Identify which cell holds the provided text, then report its [X, Y] central coordinate. 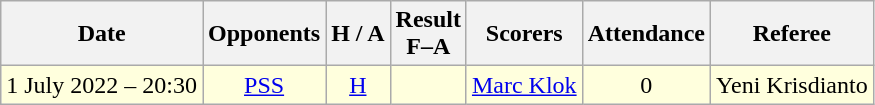
Attendance [646, 34]
0 [646, 85]
Date [102, 34]
H [358, 85]
Marc Klok [524, 85]
ResultF–A [428, 34]
1 July 2022 – 20:30 [102, 85]
Yeni Krisdianto [792, 85]
Referee [792, 34]
H / A [358, 34]
Opponents [264, 34]
Scorers [524, 34]
PSS [264, 85]
